Return (X, Y) of the center of cell containing provided text 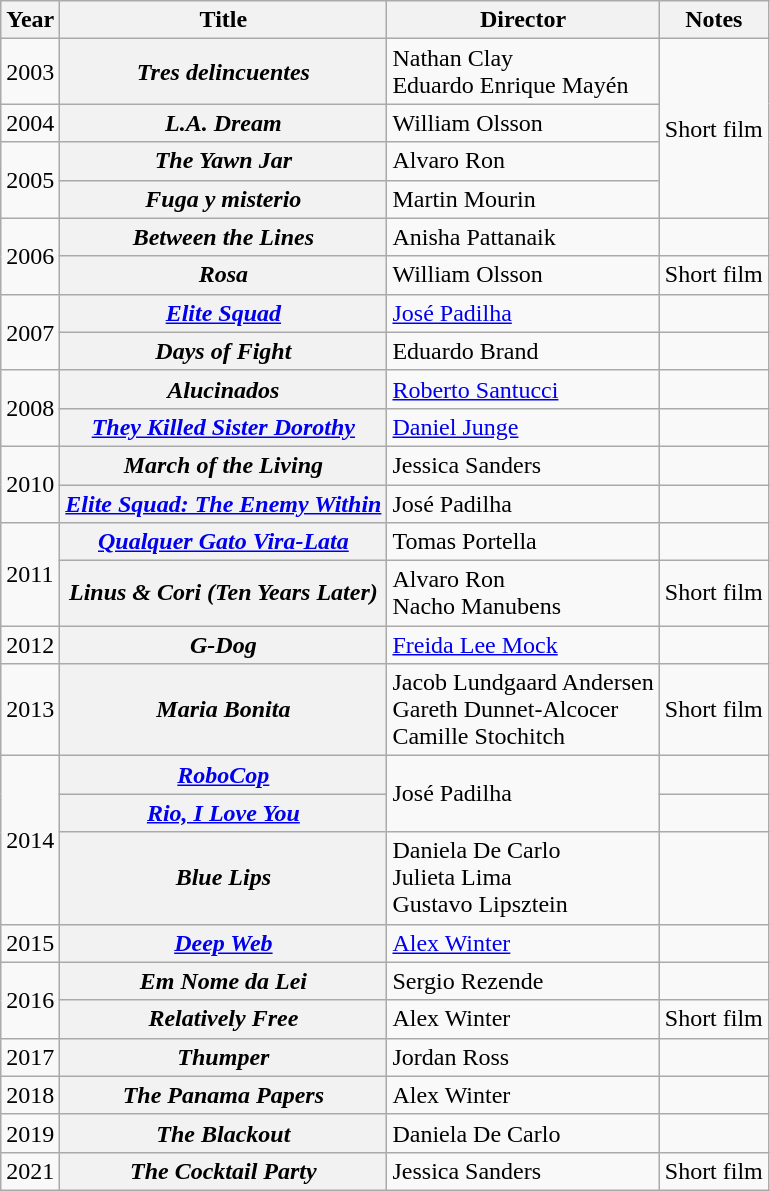
Qualquer Gato Vira-Lata (224, 542)
2013 (30, 710)
RoboCop (224, 775)
2019 (30, 1133)
2004 (30, 123)
Nathan ClayEduardo Enrique Mayén (523, 72)
Sergio Rezende (523, 981)
2011 (30, 574)
Daniela De Carlo (523, 1133)
Relatively Free (224, 1019)
2018 (30, 1095)
Rosa (224, 275)
The Panama Papers (224, 1095)
Freida Lee Mock (523, 645)
2015 (30, 943)
2006 (30, 256)
Daniela De CarloJulieta LimaGustavo Lipsztein (523, 878)
Rio, I Love You (224, 813)
The Yawn Jar (224, 161)
Alvaro RonNacho Manubens (523, 594)
Director (523, 20)
2010 (30, 484)
Days of Fight (224, 351)
Year (30, 20)
2014 (30, 840)
Deep Web (224, 943)
They Killed Sister Dorothy (224, 427)
Jordan Ross (523, 1057)
Tres delincuentes (224, 72)
Elite Squad (224, 313)
Between the Lines (224, 237)
2016 (30, 1000)
Linus & Cori (Ten Years Later) (224, 594)
2008 (30, 408)
2021 (30, 1171)
Thumper (224, 1057)
G-Dog (224, 645)
Elite Squad: The Enemy Within (224, 503)
March of the Living (224, 465)
Alvaro Ron (523, 161)
Alucinados (224, 389)
Tomas Portella (523, 542)
Martin Mourin (523, 199)
Eduardo Brand (523, 351)
2005 (30, 180)
Anisha Pattanaik (523, 237)
Daniel Junge (523, 427)
Maria Bonita (224, 710)
2012 (30, 645)
2007 (30, 332)
Fuga y misterio (224, 199)
L.A. Dream (224, 123)
The Blackout (224, 1133)
Blue Lips (224, 878)
Roberto Santucci (523, 389)
Notes (714, 20)
Jacob Lundgaard AndersenGareth Dunnet-AlcocerCamille Stochitch (523, 710)
The Cocktail Party (224, 1171)
Title (224, 20)
Em Nome da Lei (224, 981)
2003 (30, 72)
2017 (30, 1057)
